Search for the cell housing the specified text and yield its (x, y) center coordinate. 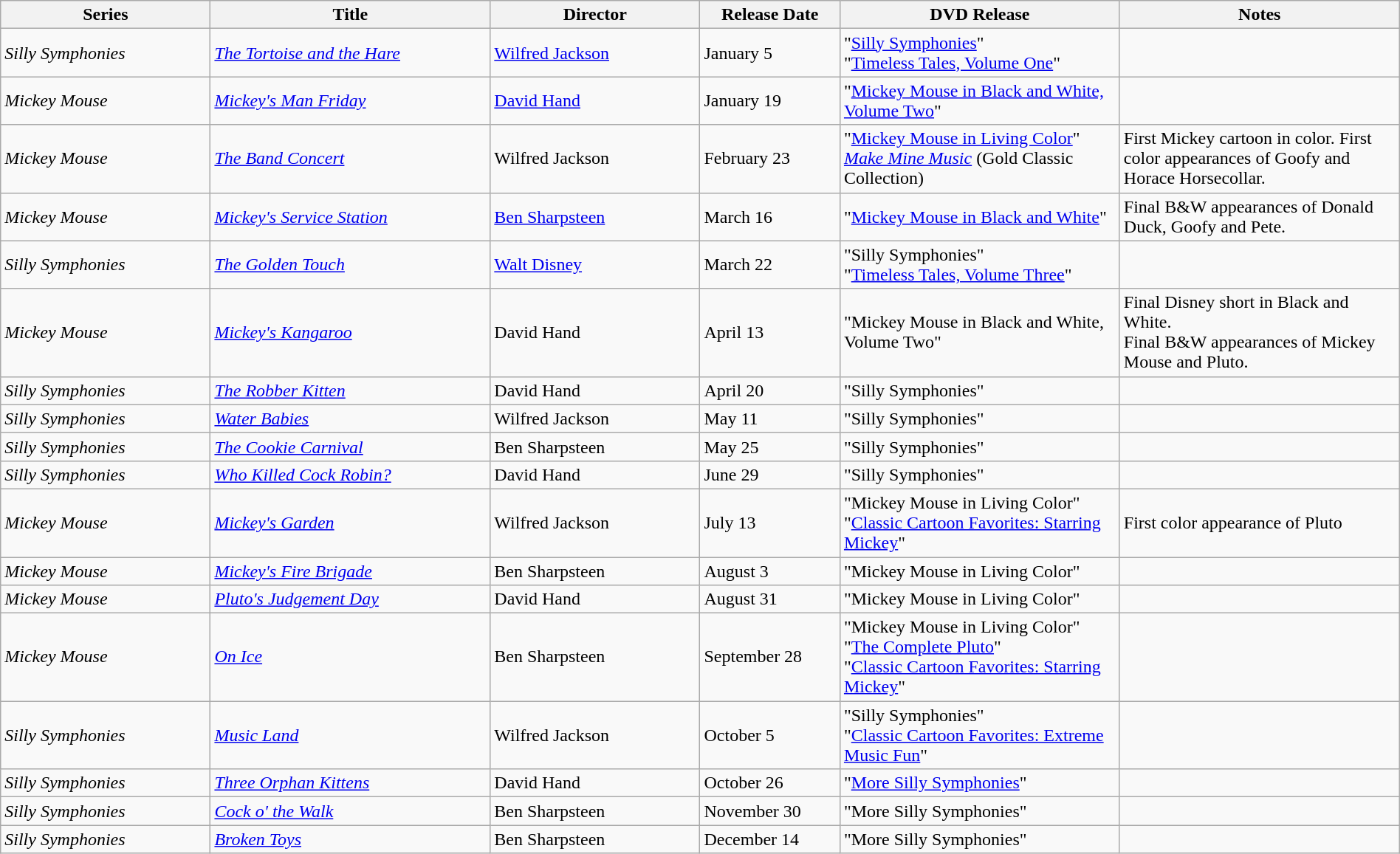
January 19 (769, 100)
Series (106, 15)
First Mickey cartoon in color. First color appearances of Goofy and Horace Horsecollar. (1260, 159)
Cock o' the Walk (350, 811)
The Tortoise and the Hare (350, 53)
Mickey's Man Friday (350, 100)
The Band Concert (350, 159)
DVD Release (979, 15)
September 28 (769, 657)
February 23 (769, 159)
June 29 (769, 475)
Title (350, 15)
April 13 (769, 332)
Mickey's Service Station (350, 217)
August 31 (769, 599)
Three Orphan Kittens (350, 783)
Broken Toys (350, 839)
July 13 (769, 523)
December 14 (769, 839)
The Golden Touch (350, 264)
October 5 (769, 735)
First color appearance of Pluto (1260, 523)
Release Date (769, 15)
Pluto's Judgement Day (350, 599)
October 26 (769, 783)
Final B&W appearances of Donald Duck, Goofy and Pete. (1260, 217)
Mickey's Fire Brigade (350, 571)
"Silly Symphonies" "Classic Cartoon Favorites: Extreme Music Fun" (979, 735)
"Silly Symphonies" "Timeless Tales, Volume One" (979, 53)
March 16 (769, 217)
Notes (1260, 15)
March 22 (769, 264)
Walt Disney (595, 264)
The Robber Kitten (350, 390)
May 25 (769, 447)
Mickey's Kangaroo (350, 332)
Water Babies (350, 419)
January 5 (769, 53)
"Mickey Mouse in Living Color" "The Complete Pluto" "Classic Cartoon Favorites: Starring Mickey" (979, 657)
Mickey's Garden (350, 523)
"Mickey Mouse in Black and White" (979, 217)
May 11 (769, 419)
Who Killed Cock Robin? (350, 475)
April 20 (769, 390)
"Mickey Mouse in Living Color" Make Mine Music (Gold Classic Collection) (979, 159)
"Mickey Mouse in Living Color" "Classic Cartoon Favorites: Starring Mickey" (979, 523)
November 30 (769, 811)
On Ice (350, 657)
August 3 (769, 571)
Final Disney short in Black and White. Final B&W appearances of Mickey Mouse and Pluto. (1260, 332)
"Silly Symphonies" "Timeless Tales, Volume Three" (979, 264)
Director (595, 15)
The Cookie Carnival (350, 447)
Music Land (350, 735)
